Detect which cell encompasses the target text, then output its [x, y] center coordinate. 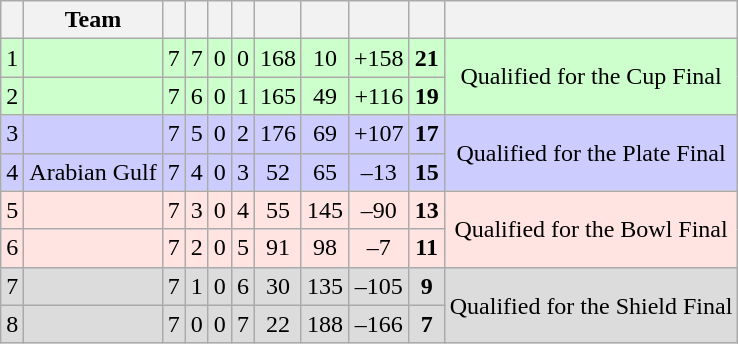
13 [426, 210]
188 [324, 324]
–105 [380, 286]
55 [278, 210]
49 [324, 96]
21 [426, 58]
15 [426, 172]
65 [324, 172]
+116 [380, 96]
145 [324, 210]
69 [324, 134]
+107 [380, 134]
Qualified for the Shield Final [591, 305]
91 [278, 248]
168 [278, 58]
Qualified for the Bowl Final [591, 229]
–7 [380, 248]
135 [324, 286]
–90 [380, 210]
22 [278, 324]
11 [426, 248]
Team [93, 20]
–13 [380, 172]
176 [278, 134]
+158 [380, 58]
Arabian Gulf [93, 172]
8 [12, 324]
10 [324, 58]
17 [426, 134]
98 [324, 248]
30 [278, 286]
165 [278, 96]
–166 [380, 324]
Qualified for the Cup Final [591, 77]
9 [426, 286]
Qualified for the Plate Final [591, 153]
19 [426, 96]
52 [278, 172]
